Identify which cell holds the provided text, then report its [X, Y] central coordinate. 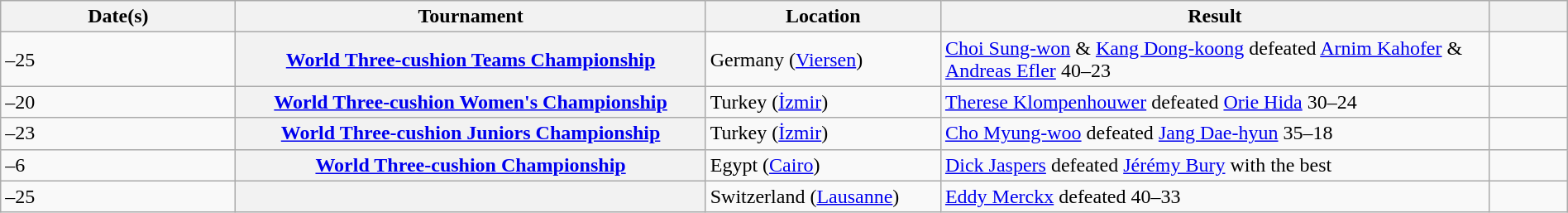
Location [823, 17]
Cho Myung-woo defeated Jang Dae-hyun 35–18 [1214, 133]
World Three-cushion Women's Championship [471, 102]
Eddy Merckx defeated 40–33 [1214, 196]
Dick Jaspers defeated Jérémy Bury with the best [1214, 165]
World Three-cushion Teams Championship [471, 60]
–6 [118, 165]
Date(s) [118, 17]
Switzerland (Lausanne) [823, 196]
Egypt (Cairo) [823, 165]
Choi Sung-won & Kang Dong-koong defeated Arnim Kahofer & Andreas Efler 40–23 [1214, 60]
Therese Klompenhouwer defeated Orie Hida 30–24 [1214, 102]
–20 [118, 102]
Result [1214, 17]
Germany (Viersen) [823, 60]
World Three-cushion Championship [471, 165]
–23 [118, 133]
World Three-cushion Juniors Championship [471, 133]
Tournament [471, 17]
